Scan for the cell matching the given text and deliver its (x, y) coordinate at center. 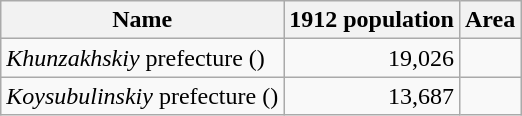
1912 population (372, 20)
Khunzakhskiy prefecture () (142, 58)
Area (490, 20)
Name (142, 20)
19,026 (372, 58)
Koysubulinskiy prefecture () (142, 96)
13,687 (372, 96)
